Detect which cell encompasses the target text, then output its [X, Y] center coordinate. 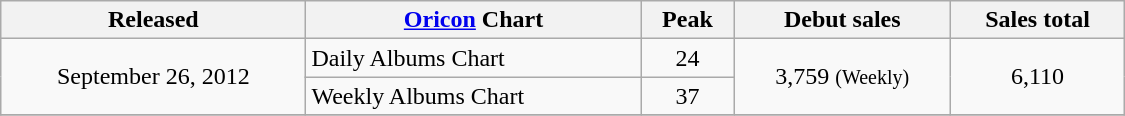
Released [154, 20]
Debut sales [842, 20]
Weekly Albums Chart [474, 96]
Sales total [1038, 20]
6,110 [1038, 77]
3,759 (Weekly) [842, 77]
Peak [687, 20]
24 [687, 58]
37 [687, 96]
Daily Albums Chart [474, 58]
Oricon Chart [474, 20]
September 26, 2012 [154, 77]
